Scan for the cell matching the given text and deliver its [x, y] coordinate at center. 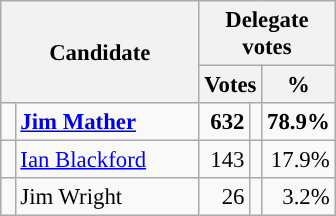
26 [224, 197]
632 [224, 122]
3.2% [298, 197]
Delegate votes [267, 34]
Candidate [100, 52]
Jim Wright [107, 197]
Ian Blackford [107, 160]
Votes [230, 85]
17.9% [298, 160]
143 [224, 160]
% [298, 85]
78.9% [298, 122]
Jim Mather [107, 122]
